Pinpoint the cell where the given text exists, returning its (x, y) midpoint coordinate. 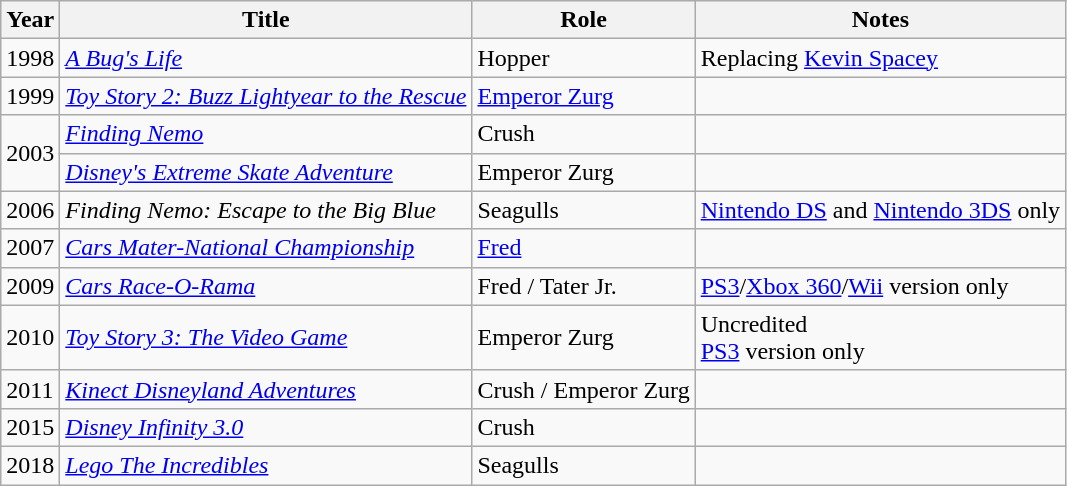
2007 (30, 248)
1998 (30, 58)
UncreditedPS3 version only (880, 338)
Fred (584, 248)
Toy Story 2: Buzz Lightyear to the Rescue (266, 96)
Disney's Extreme Skate Adventure (266, 172)
2018 (30, 465)
Cars Race-O-Rama (266, 286)
Crush / Emperor Zurg (584, 389)
Role (584, 20)
Notes (880, 20)
2010 (30, 338)
Title (266, 20)
2006 (30, 210)
Fred / Tater Jr. (584, 286)
Disney Infinity 3.0 (266, 427)
Kinect Disneyland Adventures (266, 389)
Cars Mater-National Championship (266, 248)
Toy Story 3: The Video Game (266, 338)
2011 (30, 389)
A Bug's Life (266, 58)
PS3/Xbox 360/Wii version only (880, 286)
1999 (30, 96)
Year (30, 20)
Replacing Kevin Spacey (880, 58)
Hopper (584, 58)
2003 (30, 153)
Nintendo DS and Nintendo 3DS only (880, 210)
2015 (30, 427)
Finding Nemo (266, 134)
2009 (30, 286)
Finding Nemo: Escape to the Big Blue (266, 210)
Lego The Incredibles (266, 465)
